Scan for the cell matching the given text and deliver its (X, Y) coordinate at center. 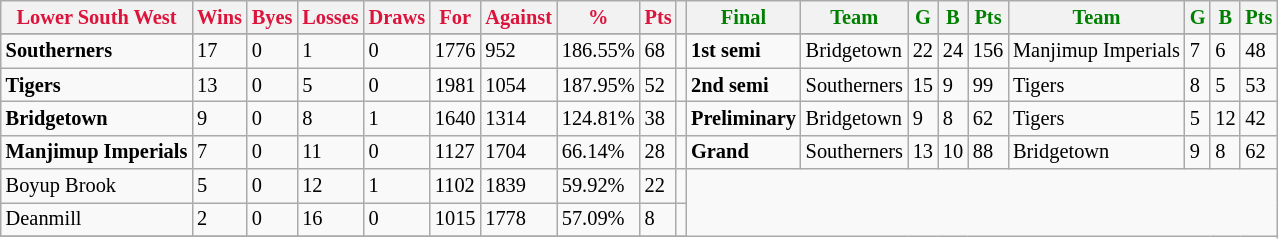
1776 (455, 51)
Wins (220, 17)
24 (953, 51)
1704 (518, 152)
Grand (744, 152)
6 (1225, 51)
156 (988, 51)
Byes (272, 17)
2nd semi (744, 85)
57.09% (598, 219)
52 (658, 85)
66.14% (598, 152)
99 (988, 85)
Final (744, 17)
1015 (455, 219)
11 (330, 152)
1st semi (744, 51)
1778 (518, 219)
15 (923, 85)
186.55% (598, 51)
For (455, 17)
1127 (455, 152)
1102 (455, 186)
28 (658, 152)
16 (330, 219)
Boyup Brook (96, 186)
% (598, 17)
1839 (518, 186)
124.81% (598, 118)
17 (220, 51)
10 (953, 152)
Lower South West (96, 17)
68 (658, 51)
2 (220, 219)
53 (1258, 85)
Against (518, 17)
38 (658, 118)
Deanmill (96, 219)
1640 (455, 118)
Draws (397, 17)
48 (1258, 51)
1314 (518, 118)
59.92% (598, 186)
88 (988, 152)
1981 (455, 85)
42 (1258, 118)
Preliminary (744, 118)
952 (518, 51)
Losses (330, 17)
187.95% (598, 85)
1054 (518, 85)
